Identify which cell holds the provided text, then report its [X, Y] central coordinate. 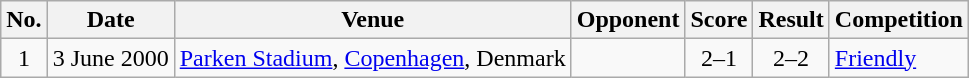
No. [24, 20]
1 [24, 58]
2–2 [791, 58]
Venue [372, 20]
3 June 2000 [110, 58]
Competition [898, 20]
Parken Stadium, Copenhagen, Denmark [372, 58]
2–1 [719, 58]
Date [110, 20]
Score [719, 20]
Friendly [898, 58]
Result [791, 20]
Opponent [628, 20]
